Pinpoint the cell where the given text exists, returning its (x, y) midpoint coordinate. 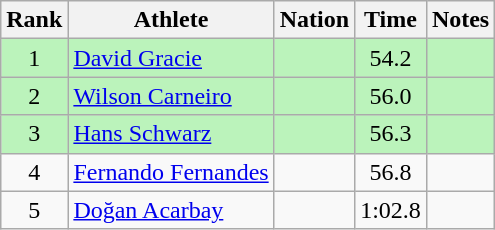
Fernando Fernandes (171, 172)
2 (34, 96)
Doğan Acarbay (171, 210)
3 (34, 134)
Rank (34, 20)
Wilson Carneiro (171, 96)
Notes (460, 20)
Nation (314, 20)
56.3 (391, 134)
4 (34, 172)
Hans Schwarz (171, 134)
56.8 (391, 172)
Time (391, 20)
David Gracie (171, 58)
1:02.8 (391, 210)
54.2 (391, 58)
1 (34, 58)
56.0 (391, 96)
5 (34, 210)
Athlete (171, 20)
